Search for the cell housing the specified text and yield its (x, y) center coordinate. 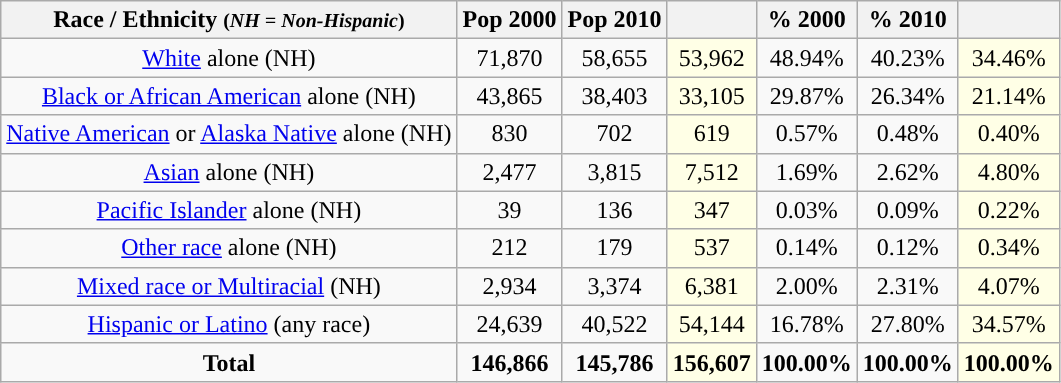
212 (510, 248)
39 (510, 210)
43,865 (510, 96)
2.00% (806, 286)
Mixed race or Multiracial (NH) (229, 286)
Hispanic or Latino (any race) (229, 324)
Asian alone (NH) (229, 172)
Black or African American alone (NH) (229, 96)
% 2010 (908, 20)
54,144 (712, 324)
40.23% (908, 58)
53,962 (712, 58)
2,934 (510, 286)
71,870 (510, 58)
2,477 (510, 172)
156,607 (712, 362)
4.07% (1008, 286)
0.34% (1008, 248)
29.87% (806, 96)
0.14% (806, 248)
0.40% (1008, 134)
6,381 (712, 286)
26.34% (908, 96)
Total (229, 362)
0.09% (908, 210)
33,105 (712, 96)
0.12% (908, 248)
537 (712, 248)
146,866 (510, 362)
0.57% (806, 134)
0.22% (1008, 210)
347 (712, 210)
3,374 (614, 286)
1.69% (806, 172)
2.62% (908, 172)
24,639 (510, 324)
145,786 (614, 362)
16.78% (806, 324)
21.14% (1008, 96)
Other race alone (NH) (229, 248)
2.31% (908, 286)
Race / Ethnicity (NH = Non-Hispanic) (229, 20)
3,815 (614, 172)
58,655 (614, 58)
4.80% (1008, 172)
34.46% (1008, 58)
Pop 2010 (614, 20)
27.80% (908, 324)
Pacific Islander alone (NH) (229, 210)
702 (614, 134)
136 (614, 210)
7,512 (712, 172)
48.94% (806, 58)
40,522 (614, 324)
34.57% (1008, 324)
Native American or Alaska Native alone (NH) (229, 134)
% 2000 (806, 20)
830 (510, 134)
38,403 (614, 96)
White alone (NH) (229, 58)
0.03% (806, 210)
Pop 2000 (510, 20)
179 (614, 248)
0.48% (908, 134)
619 (712, 134)
